Provide the (x, y) coordinate of the cell's center where the given text is located.  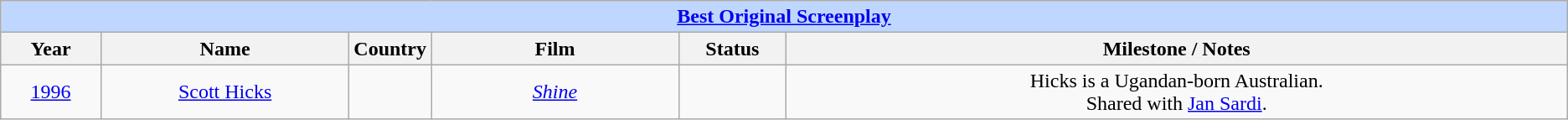
Scott Hicks (224, 92)
1996 (51, 92)
Country (390, 49)
Film (555, 49)
Milestone / Notes (1176, 49)
Best Original Screenplay (784, 17)
Status (733, 49)
Name (224, 49)
Hicks is a Ugandan-born Australian.Shared with Jan Sardi. (1176, 92)
Year (51, 49)
Shine (555, 92)
